Extract the [x, y] coordinate from the center of the cell holding the provided text.  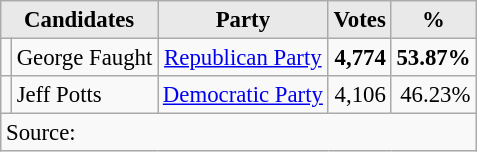
Votes [360, 20]
53.87% [434, 58]
Jeff Potts [84, 95]
Democratic Party [244, 95]
% [434, 20]
4,106 [360, 95]
46.23% [434, 95]
Candidates [80, 20]
4,774 [360, 58]
George Faught [84, 58]
Source: [238, 133]
Republican Party [244, 58]
Party [244, 20]
